Extract the (x, y) coordinate from the center of the cell holding the provided text.  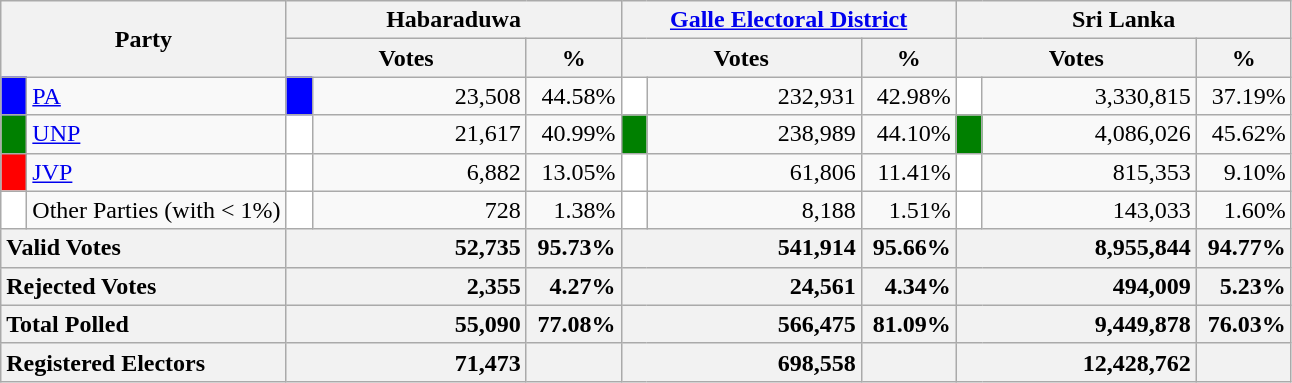
81.09% (908, 324)
44.58% (574, 96)
4,086,026 (1089, 134)
815,353 (1089, 172)
494,009 (1076, 286)
698,558 (741, 362)
1.38% (574, 210)
12,428,762 (1076, 362)
95.73% (574, 248)
40.99% (574, 134)
UNP (156, 134)
238,989 (754, 134)
8,955,844 (1076, 248)
44.10% (908, 134)
PA (156, 96)
4.34% (908, 286)
1.60% (1244, 210)
Sri Lanka (1124, 20)
45.62% (1244, 134)
94.77% (1244, 248)
95.66% (908, 248)
6,882 (419, 172)
Habaraduwa (454, 20)
3,330,815 (1089, 96)
Party (144, 39)
76.03% (1244, 324)
Registered Electors (144, 362)
37.19% (1244, 96)
143,033 (1089, 210)
1.51% (908, 210)
21,617 (419, 134)
566,475 (741, 324)
8,188 (754, 210)
Valid Votes (144, 248)
52,735 (406, 248)
61,806 (754, 172)
42.98% (908, 96)
4.27% (574, 286)
232,931 (754, 96)
5.23% (1244, 286)
JVP (156, 172)
11.41% (908, 172)
Galle Electoral District (788, 20)
23,508 (419, 96)
55,090 (406, 324)
77.08% (574, 324)
728 (419, 210)
24,561 (741, 286)
Rejected Votes (144, 286)
9,449,878 (1076, 324)
71,473 (406, 362)
Total Polled (144, 324)
9.10% (1244, 172)
13.05% (574, 172)
2,355 (406, 286)
Other Parties (with < 1%) (156, 210)
541,914 (741, 248)
